Capture the cell that displays the provided text and extract its (X, Y) central coordinate. 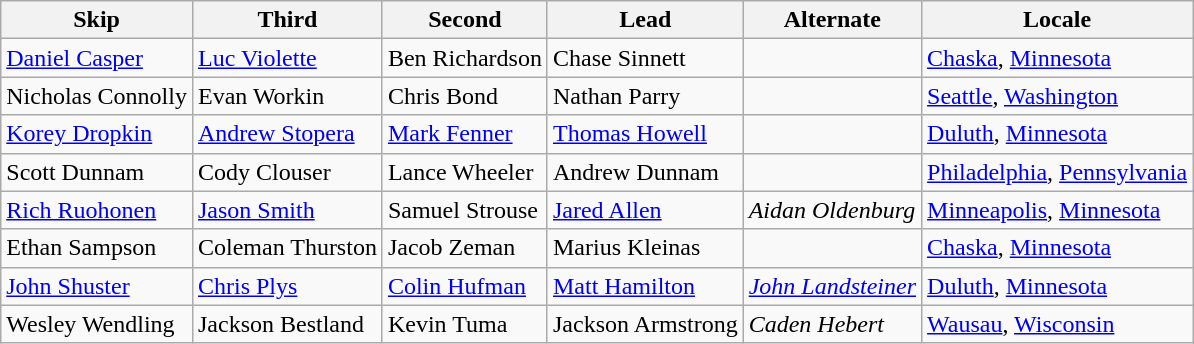
Andrew Stopera (287, 134)
Colin Hufman (464, 286)
Daniel Casper (97, 58)
Coleman Thurston (287, 248)
Jared Allen (645, 210)
Luc Violette (287, 58)
Nicholas Connolly (97, 96)
Kevin Tuma (464, 324)
Korey Dropkin (97, 134)
Second (464, 20)
Jackson Armstrong (645, 324)
Minneapolis, Minnesota (1058, 210)
Third (287, 20)
Jason Smith (287, 210)
Mark Fenner (464, 134)
Scott Dunnam (97, 172)
Evan Workin (287, 96)
Jackson Bestland (287, 324)
Chris Bond (464, 96)
Cody Clouser (287, 172)
Lance Wheeler (464, 172)
Chris Plys (287, 286)
Alternate (832, 20)
Seattle, Washington (1058, 96)
Ben Richardson (464, 58)
John Shuster (97, 286)
Rich Ruohonen (97, 210)
Nathan Parry (645, 96)
Chase Sinnett (645, 58)
Wesley Wendling (97, 324)
Locale (1058, 20)
Samuel Strouse (464, 210)
Lead (645, 20)
Ethan Sampson (97, 248)
John Landsteiner (832, 286)
Aidan Oldenburg (832, 210)
Caden Hebert (832, 324)
Marius Kleinas (645, 248)
Jacob Zeman (464, 248)
Philadelphia, Pennsylvania (1058, 172)
Thomas Howell (645, 134)
Andrew Dunnam (645, 172)
Wausau, Wisconsin (1058, 324)
Skip (97, 20)
Matt Hamilton (645, 286)
